Extract the (x, y) coordinate from the center of the cell holding the provided text.  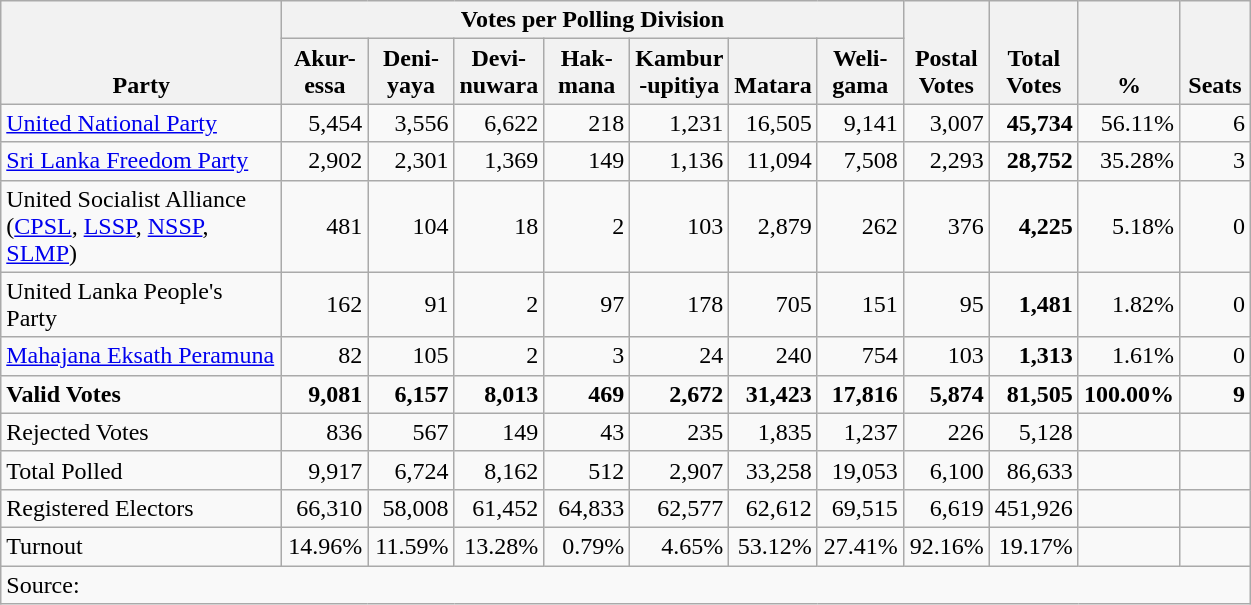
62,577 (680, 508)
9,081 (325, 394)
105 (411, 356)
1,237 (860, 432)
5,128 (1034, 432)
Sri Lanka Freedom Party (142, 161)
PostalVotes (946, 52)
Votes per Polling Division (592, 20)
Valid Votes (142, 394)
567 (411, 432)
9,141 (860, 123)
1,136 (680, 161)
United Lanka People's Party (142, 304)
235 (680, 432)
24 (680, 356)
95 (946, 304)
4,225 (1034, 226)
6,619 (946, 508)
1,231 (680, 123)
1.61% (1128, 356)
8,162 (499, 470)
Registered Electors (142, 508)
18 (499, 226)
92.16% (946, 546)
19,053 (860, 470)
45,734 (1034, 123)
97 (587, 304)
% (1128, 52)
Total Polled (142, 470)
376 (946, 226)
35.28% (1128, 161)
6,622 (499, 123)
162 (325, 304)
66,310 (325, 508)
9,917 (325, 470)
14.96% (325, 546)
Deni-yaya (411, 72)
451,926 (1034, 508)
469 (587, 394)
5,454 (325, 123)
512 (587, 470)
100.00% (1128, 394)
16,505 (773, 123)
United Socialist Alliance(CPSL, LSSP, NSSP, SLMP) (142, 226)
2,907 (680, 470)
Kambur-upitiya (680, 72)
Weli-gama (860, 72)
3,556 (411, 123)
754 (860, 356)
Source: (626, 585)
6,724 (411, 470)
262 (860, 226)
Matara (773, 72)
8,013 (499, 394)
62,612 (773, 508)
64,833 (587, 508)
7,508 (860, 161)
6 (1214, 123)
Rejected Votes (142, 432)
3,007 (946, 123)
33,258 (773, 470)
28,752 (1034, 161)
5.18% (1128, 226)
2,672 (680, 394)
43 (587, 432)
1,481 (1034, 304)
Devi-nuwara (499, 72)
1,313 (1034, 356)
69,515 (860, 508)
13.28% (499, 546)
91 (411, 304)
17,816 (860, 394)
4.65% (680, 546)
56.11% (1128, 123)
1,369 (499, 161)
0.79% (587, 546)
11.59% (411, 546)
104 (411, 226)
2,879 (773, 226)
82 (325, 356)
178 (680, 304)
9 (1214, 394)
836 (325, 432)
2,902 (325, 161)
31,423 (773, 394)
27.41% (860, 546)
Mahajana Eksath Peramuna (142, 356)
705 (773, 304)
6,100 (946, 470)
226 (946, 432)
61,452 (499, 508)
2,301 (411, 161)
11,094 (773, 161)
218 (587, 123)
2,293 (946, 161)
53.12% (773, 546)
6,157 (411, 394)
Party (142, 52)
19.17% (1034, 546)
Seats (1214, 52)
Turnout (142, 546)
5,874 (946, 394)
481 (325, 226)
United National Party (142, 123)
Hak-mana (587, 72)
240 (773, 356)
Akur-essa (325, 72)
86,633 (1034, 470)
58,008 (411, 508)
151 (860, 304)
81,505 (1034, 394)
Total Votes (1034, 52)
1.82% (1128, 304)
1,835 (773, 432)
